From the cell containing the given text, extract its center point as (X, Y) coordinate. 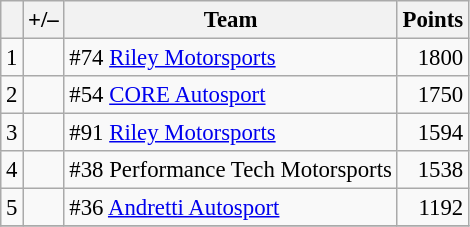
Team (230, 20)
#74 Riley Motorsports (230, 58)
1800 (432, 58)
1750 (432, 95)
3 (12, 133)
#38 Performance Tech Motorsports (230, 170)
2 (12, 95)
1594 (432, 133)
Points (432, 20)
5 (12, 208)
#54 CORE Autosport (230, 95)
1192 (432, 208)
1 (12, 58)
#36 Andretti Autosport (230, 208)
#91 Riley Motorsports (230, 133)
4 (12, 170)
1538 (432, 170)
+/– (44, 20)
